Return the (x, y) coordinate for the center point of the cell that contains the specified text.  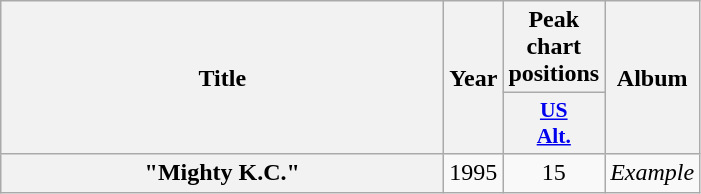
Peak chart positions (554, 47)
15 (554, 173)
Album (652, 78)
Example (652, 173)
1995 (474, 173)
"Mighty K.C." (222, 173)
Year (474, 78)
Title (222, 78)
USAlt. (554, 124)
